Find where the given text appears and provide that cell's center as [x, y] coordinate. 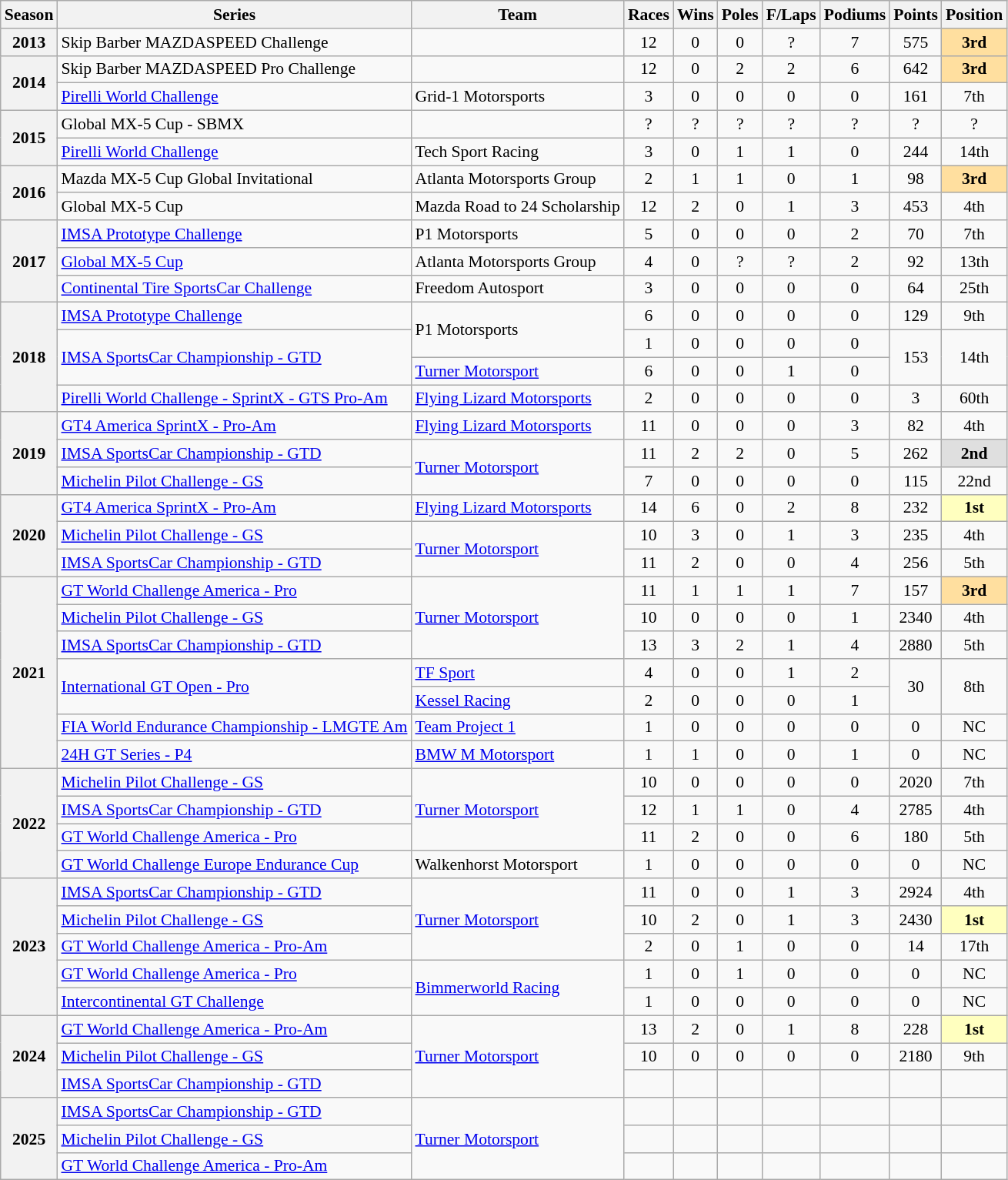
453 [916, 207]
2nd [974, 453]
Series [234, 15]
Continental Tire SportsCar Challenge [234, 289]
2023 [29, 947]
Position [974, 15]
228 [916, 1029]
2340 [916, 618]
153 [916, 357]
Pirelli World Challenge - SprintX - GTS Pro-Am [234, 399]
Bimmerworld Racing [518, 988]
Intercontinental GT Challenge [234, 1002]
24H GT Series - P4 [234, 755]
235 [916, 536]
262 [916, 453]
2016 [29, 192]
Freedom Autosport [518, 289]
Skip Barber MAZDASPEED Challenge [234, 42]
FIA World Endurance Championship - LMGTE Am [234, 727]
98 [916, 179]
161 [916, 97]
180 [916, 837]
Podiums [856, 15]
Poles [740, 15]
TF Sport [518, 673]
25th [974, 289]
2015 [29, 139]
575 [916, 42]
157 [916, 590]
2013 [29, 42]
82 [916, 426]
2022 [29, 824]
64 [916, 289]
60th [974, 399]
70 [916, 234]
International GT Open - Pro [234, 687]
2924 [916, 892]
Team [518, 15]
115 [916, 481]
Races [649, 15]
232 [916, 508]
30 [916, 687]
2024 [29, 1056]
129 [916, 316]
17th [974, 947]
Kessel Racing [518, 700]
Walkenhorst Motorsport [518, 865]
13th [974, 262]
Mazda MX-5 Cup Global Invitational [234, 179]
GT World Challenge Europe Endurance Cup [234, 865]
2430 [916, 920]
22nd [974, 481]
2025 [29, 1139]
Team Project 1 [518, 727]
Grid-1 Motorsports [518, 97]
2014 [29, 83]
BMW M Motorsport [518, 755]
8th [974, 687]
Mazda Road to 24 Scholarship [518, 207]
2880 [916, 646]
2785 [916, 810]
Season [29, 15]
2180 [916, 1057]
Global MX-5 Cup - SBMX [234, 125]
F/Laps [791, 15]
Wins [696, 15]
Tech Sport Racing [518, 152]
2021 [29, 673]
2018 [29, 357]
2019 [29, 454]
2017 [29, 262]
Points [916, 15]
92 [916, 262]
244 [916, 152]
642 [916, 69]
Skip Barber MAZDASPEED Pro Challenge [234, 69]
256 [916, 563]
